Extract the (x, y) coordinate from the center of the cell holding the provided text.  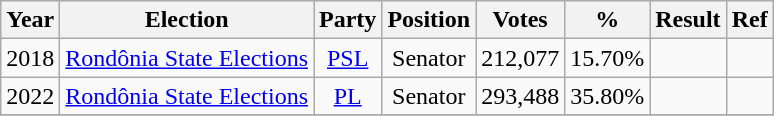
Party (348, 20)
35.80% (608, 96)
Result (688, 20)
212,077 (520, 58)
15.70% (608, 58)
% (608, 20)
293,488 (520, 96)
Votes (520, 20)
2022 (30, 96)
PL (348, 96)
Ref (750, 20)
Election (187, 20)
2018 (30, 58)
Year (30, 20)
PSL (348, 58)
Position (429, 20)
